Pinpoint the cell where the given text exists, returning its [x, y] midpoint coordinate. 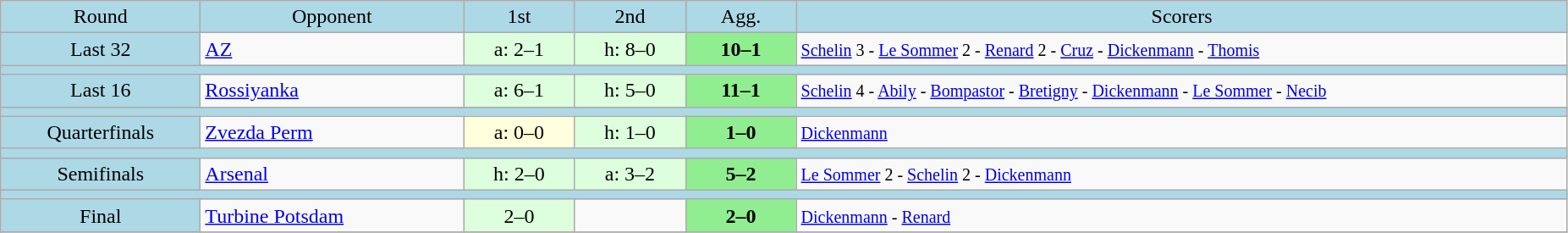
Last 32 [101, 49]
a: 6–1 [520, 91]
Arsenal [332, 174]
a: 2–1 [520, 49]
1st [520, 17]
11–1 [741, 91]
a: 0–0 [520, 132]
Dickenmann [1181, 132]
a: 3–2 [630, 174]
h: 8–0 [630, 49]
Le Sommer 2 - Schelin 2 - Dickenmann [1181, 174]
Schelin 3 - Le Sommer 2 - Renard 2 - Cruz - Dickenmann - Thomis [1181, 49]
Schelin 4 - Abily - Bompastor - Bretigny - Dickenmann - Le Sommer - Necib [1181, 91]
10–1 [741, 49]
5–2 [741, 174]
AZ [332, 49]
2nd [630, 17]
Zvezda Perm [332, 132]
Turbine Potsdam [332, 215]
1–0 [741, 132]
Final [101, 215]
Last 16 [101, 91]
Semifinals [101, 174]
Scorers [1181, 17]
Round [101, 17]
Dickenmann - Renard [1181, 215]
h: 2–0 [520, 174]
Opponent [332, 17]
Rossiyanka [332, 91]
Quarterfinals [101, 132]
Agg. [741, 17]
h: 1–0 [630, 132]
h: 5–0 [630, 91]
